Scan for the cell matching the given text and deliver its [X, Y] coordinate at center. 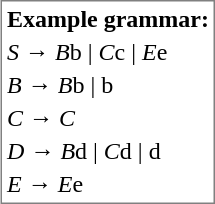
Example grammar: [108, 19]
D → Bd | Cd | d [108, 151]
E → Ee [108, 185]
B → Bb | b [108, 85]
C → C [108, 119]
S → Bb | Cc | Ee [108, 53]
